Identify which cell holds the provided text, then report its [x, y] central coordinate. 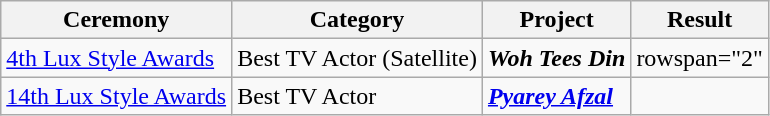
Woh Tees Din [556, 58]
Project [556, 20]
Category [358, 20]
14th Lux Style Awards [116, 96]
4th Lux Style Awards [116, 58]
Best TV Actor [358, 96]
Result [700, 20]
Pyarey Afzal [556, 96]
Best TV Actor (Satellite) [358, 58]
Ceremony [116, 20]
rowspan="2" [700, 58]
